For the text-containing cell, return its midpoint in [x, y] coordinate format. 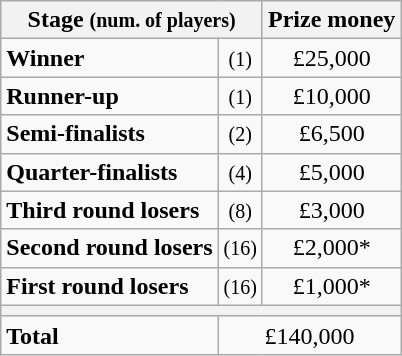
£25,000 [331, 58]
(2) [240, 134]
Second round losers [110, 248]
Winner [110, 58]
£3,000 [331, 210]
(8) [240, 210]
£2,000* [331, 248]
Semi-finalists [110, 134]
Runner-up [110, 96]
Total [110, 335]
Third round losers [110, 210]
£10,000 [331, 96]
Prize money [331, 20]
First round losers [110, 286]
Quarter-finalists [110, 172]
£140,000 [310, 335]
£5,000 [331, 172]
(4) [240, 172]
£1,000* [331, 286]
£6,500 [331, 134]
Stage (num. of players) [132, 20]
